Capture the cell that displays the provided text and extract its [x, y] central coordinate. 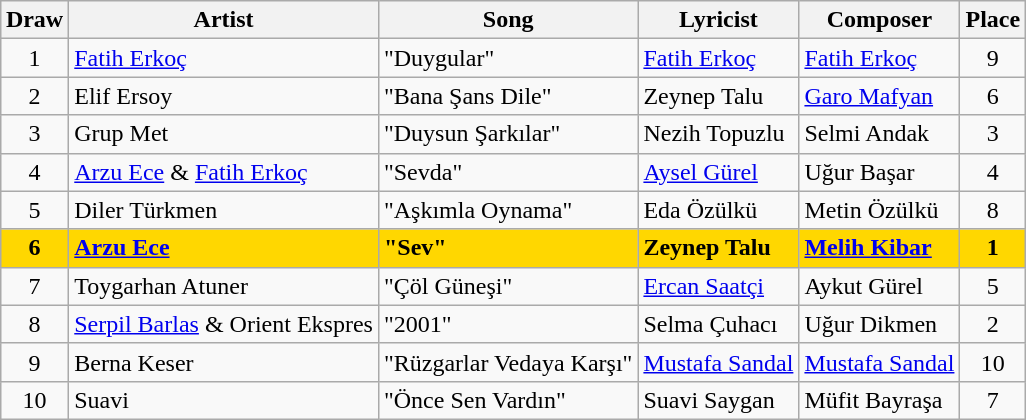
Berna Keser [224, 362]
Selmi Andak [880, 134]
Arzu Ece [224, 248]
"Sev" [508, 248]
Grup Met [224, 134]
Draw [34, 20]
Serpil Barlas & Orient Ekspres [224, 324]
Selma Çuhacı [718, 324]
Müfit Bayraşa [880, 400]
"2001" [508, 324]
Aykut Gürel [880, 286]
Lyricist [718, 20]
"Duygular" [508, 58]
"Aşkımla Oynama" [508, 210]
"Sevda" [508, 172]
Melih Kibar [880, 248]
Composer [880, 20]
Garo Mafyan [880, 96]
Ercan Saatçi [718, 286]
Metin Özülkü [880, 210]
Uğur Dikmen [880, 324]
"Önce Sen Vardın" [508, 400]
Place [993, 20]
Artist [224, 20]
"Rüzgarlar Vedaya Karşı" [508, 362]
Aysel Gürel [718, 172]
Elif Ersoy [224, 96]
Uğur Başar [880, 172]
"Çöl Güneşi" [508, 286]
Eda Özülkü [718, 210]
Suavi [224, 400]
Song [508, 20]
Diler Türkmen [224, 210]
Suavi Saygan [718, 400]
"Duysun Şarkılar" [508, 134]
"Bana Şans Dile" [508, 96]
Arzu Ece & Fatih Erkoç [224, 172]
Nezih Topuzlu [718, 134]
Toygarhan Atuner [224, 286]
